Find where the given text appears and provide that cell's center as (X, Y) coordinate. 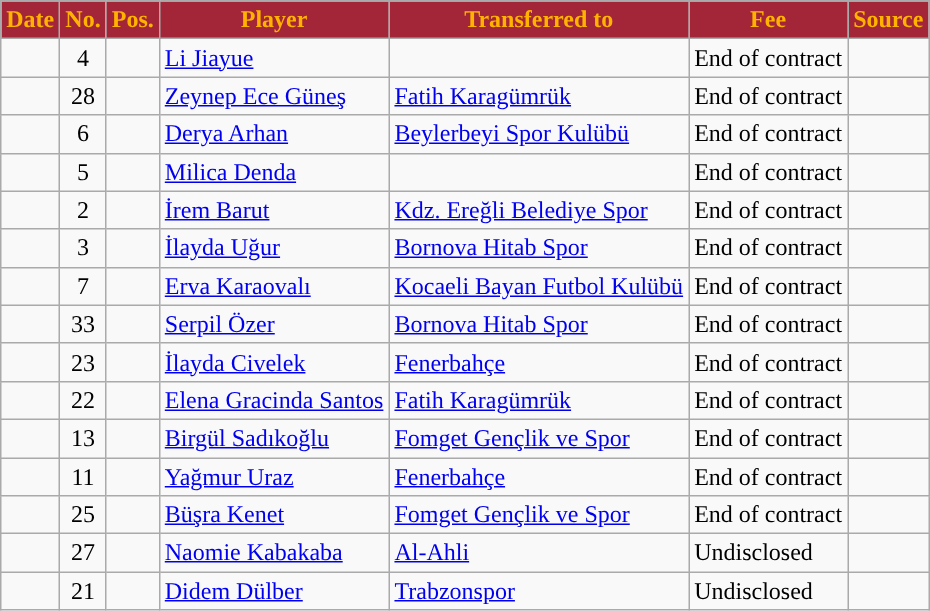
Date (30, 20)
Beylerbeyi Spor Kulübü (539, 134)
Al-Ahli (539, 553)
İlayda Civelek (274, 362)
Player (274, 20)
23 (83, 362)
Birgül Sadıkoğlu (274, 438)
13 (83, 438)
Li Jiayue (274, 58)
Yağmur Uraz (274, 477)
25 (83, 515)
Elena Gracinda Santos (274, 400)
2 (83, 210)
Milica Denda (274, 172)
Trabzonspor (539, 591)
Erva Karaovalı (274, 286)
Büşra Kenet (274, 515)
Kocaeli Bayan Futbol Kulübü (539, 286)
3 (83, 248)
Zeynep Ece Güneş (274, 96)
27 (83, 553)
33 (83, 324)
İrem Barut (274, 210)
Kdz. Ereğli Belediye Spor (539, 210)
Serpil Özer (274, 324)
28 (83, 96)
Naomie Kabakaba (274, 553)
22 (83, 400)
Fee (768, 20)
Source (888, 20)
5 (83, 172)
21 (83, 591)
6 (83, 134)
Derya Arhan (274, 134)
No. (83, 20)
4 (83, 58)
11 (83, 477)
Didem Dülber (274, 591)
7 (83, 286)
Transferred to (539, 20)
Pos. (132, 20)
İlayda Uğur (274, 248)
